Scan for the cell matching the given text and deliver its [X, Y] coordinate at center. 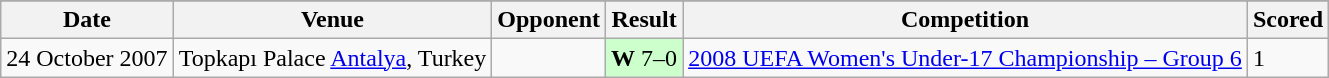
Opponent [549, 20]
W 7–0 [644, 58]
24 October 2007 [87, 58]
1 [1288, 58]
Competition [966, 20]
Date [87, 20]
Topkapı Palace Antalya, Turkey [332, 58]
Venue [332, 20]
Scored [1288, 20]
Result [644, 20]
2008 UEFA Women's Under-17 Championship – Group 6 [966, 58]
